Pinpoint the cell where the given text exists, returning its [x, y] midpoint coordinate. 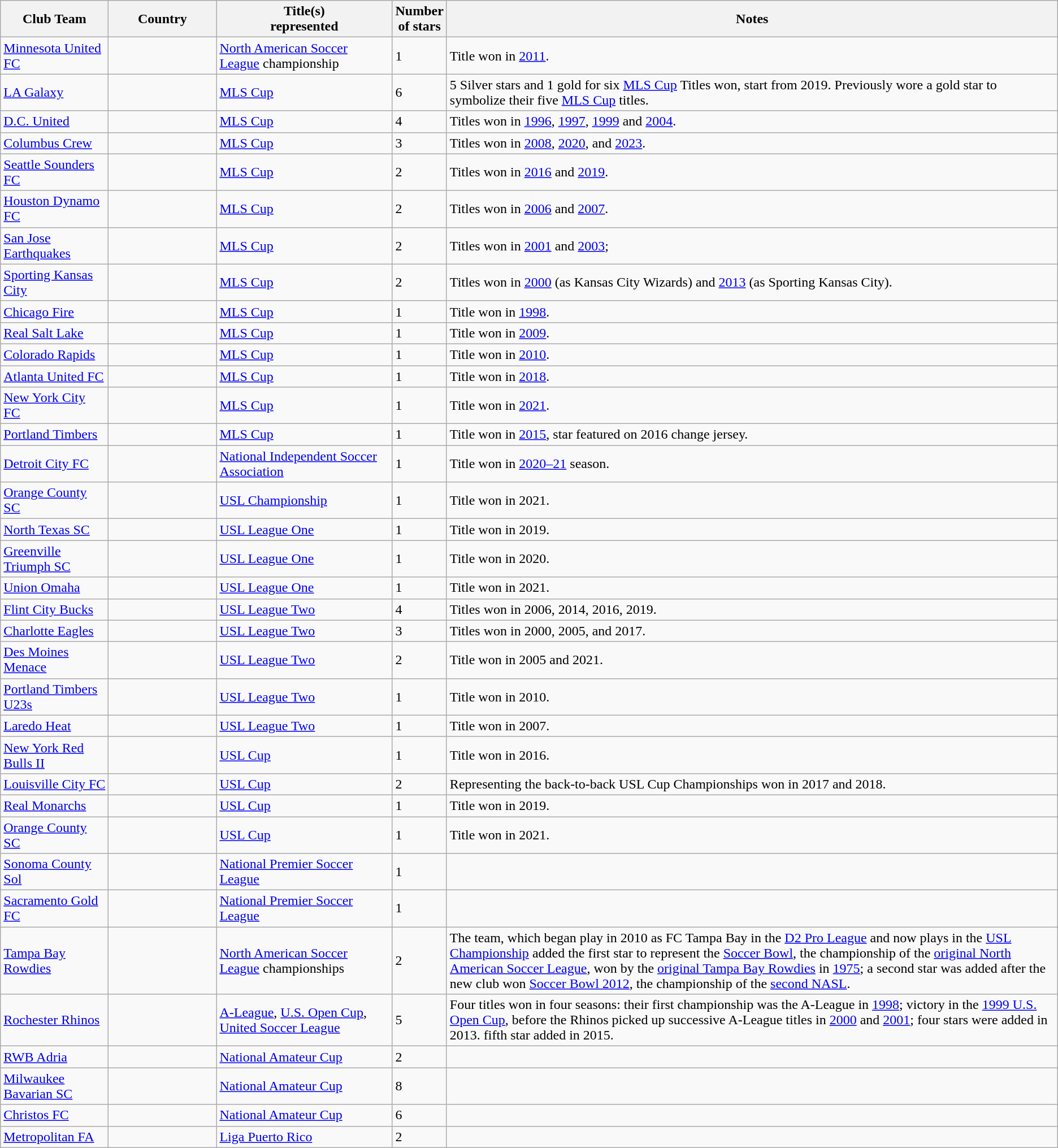
Tampa Bay Rowdies [54, 961]
Colorado Rapids [54, 354]
Sonoma County Sol [54, 872]
Des Moines Menace [54, 660]
Numberof stars [419, 19]
Real Salt Lake [54, 333]
Minnesota United FC [54, 55]
Sporting Kansas City [54, 283]
Rochester Rhinos [54, 1020]
Greenville Triumph SC [54, 558]
National Independent Soccer Association [304, 463]
Club Team [54, 19]
RWB Adria [54, 1057]
Christos FC [54, 1115]
Representing the back-to-back USL Cup Championships won in 2017 and 2018. [752, 784]
Atlanta United FC [54, 376]
Title won in 2007. [752, 726]
LA Galaxy [54, 93]
A-League, U.S. Open Cup, United Soccer League [304, 1020]
Notes [752, 19]
North Texas SC [54, 530]
Title won in 2020–21 season. [752, 463]
Title won in 2005 and 2021. [752, 660]
Titles won in 2000 (as Kansas City Wizards) and 2013 (as Sporting Kansas City). [752, 283]
Columbus Crew [54, 143]
New York City FC [54, 406]
Title won in 2009. [752, 333]
Titles won in 2006, 2014, 2016, 2019. [752, 609]
Union Omaha [54, 588]
Titles won in 2006 and 2007. [752, 209]
USL Championship [304, 501]
Liga Puerto Rico [304, 1137]
Title won in 2015, star featured on 2016 change jersey. [752, 435]
Titles won in 2000, 2005, and 2017. [752, 631]
New York Red Bulls II [54, 755]
Title(s)represented [304, 19]
Metropolitan FA [54, 1137]
5 Silver stars and 1 gold for six MLS Cup Titles won, start from 2019. Previously wore a gold star to symbolize their five MLS Cup titles. [752, 93]
Portland Timbers [54, 435]
Title won in 2020. [752, 558]
8 [419, 1086]
Milwaukee Bavarian SC [54, 1086]
D.C. United [54, 122]
Titles won in 2008, 2020, and 2023. [752, 143]
Charlotte Eagles [54, 631]
Sacramento Gold FC [54, 909]
San Jose Earthquakes [54, 245]
Louisville City FC [54, 784]
Chicago Fire [54, 311]
Titles won in 2001 and 2003; [752, 245]
Title won in 2011. [752, 55]
Houston Dynamo FC [54, 209]
Title won in 2018. [752, 376]
Title won in 1998. [752, 311]
Flint City Bucks [54, 609]
North American Soccer League championship [304, 55]
Title won in 2016. [752, 755]
North American Soccer League championships [304, 961]
Real Monarchs [54, 805]
Titles won in 2016 and 2019. [752, 172]
5 [419, 1020]
Country [163, 19]
Seattle Sounders FC [54, 172]
Laredo Heat [54, 726]
Titles won in 1996, 1997, 1999 and 2004. [752, 122]
Detroit City FC [54, 463]
Portland Timbers U23s [54, 696]
